Locate the cell with the specified text and output its [X, Y] center coordinate. 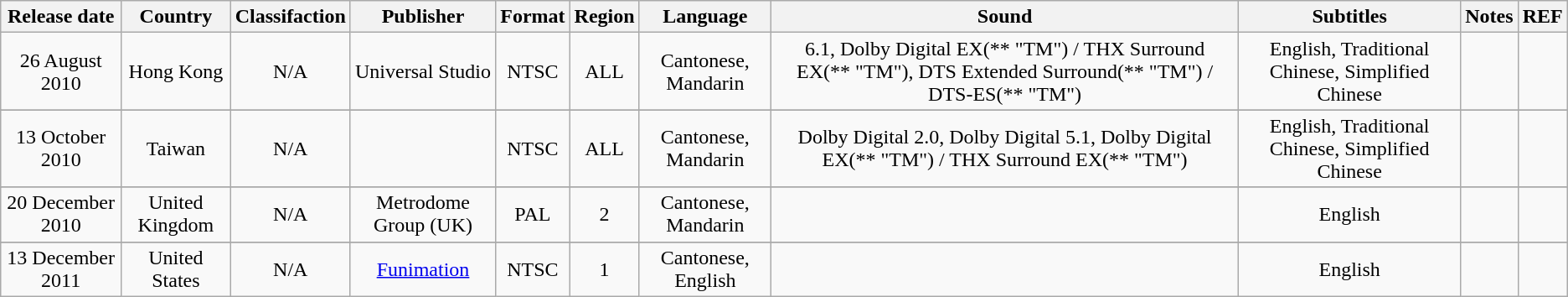
REF [1543, 17]
6.1, Dolby Digital EX(** "TM") / THX Surround EX(** "TM"), DTS Extended Surround(** "TM") / DTS-ES(** "TM") [1005, 71]
Sound [1005, 17]
2 [605, 215]
Taiwan [176, 148]
Region [605, 17]
Country [176, 17]
Funimation [422, 268]
Notes [1489, 17]
26 August 2010 [61, 71]
20 December 2010 [61, 215]
Classifaction [290, 17]
Language [705, 17]
Universal Studio [422, 71]
Publisher [422, 17]
1 [605, 268]
United States [176, 268]
Subtitles [1350, 17]
Hong Kong [176, 71]
Release date [61, 17]
PAL [533, 215]
Metrodome Group (UK) [422, 215]
United Kingdom [176, 215]
13 December 2011 [61, 268]
Dolby Digital 2.0, Dolby Digital 5.1, Dolby Digital EX(** "TM") / THX Surround EX(** "TM") [1005, 148]
13 October 2010 [61, 148]
Format [533, 17]
Cantonese, English [705, 268]
